Output the [x, y] coordinate of the center of the cell containing the given text.  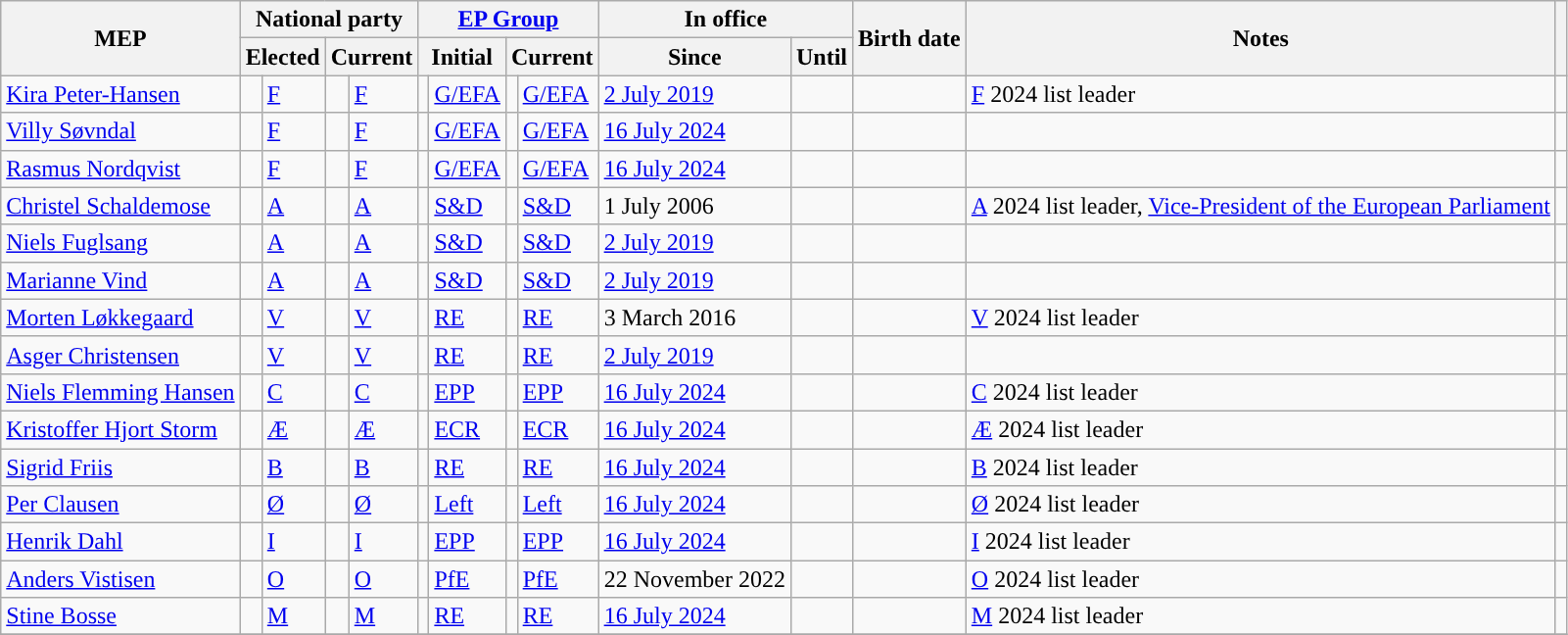
Per Clausen [120, 505]
Kristoffer Hjort Storm [120, 429]
Henrik Dahl [120, 542]
Morten Løkkegaard [120, 317]
O 2024 list leader [1260, 579]
3 March 2016 [694, 317]
Sigrid Friis [120, 467]
Rasmus Nordqvist [120, 169]
MEP [120, 38]
Niels Fuglsang [120, 243]
Marianne Vind [120, 280]
Christel Schaldemose [120, 206]
Anders Vistisen [120, 579]
Elected [282, 57]
22 November 2022 [694, 579]
Kira Peter-Hansen [120, 94]
In office [725, 20]
M 2024 list leader [1260, 616]
Birth date [910, 38]
National party [329, 20]
A 2024 list leader, Vice-President of the European Parliament [1260, 206]
Asger Christensen [120, 355]
Until [821, 57]
Initial [462, 57]
1 July 2006 [694, 206]
Ø 2024 list leader [1260, 505]
Æ 2024 list leader [1260, 429]
Notes [1260, 38]
B 2024 list leader [1260, 467]
C 2024 list leader [1260, 392]
Stine Bosse [120, 616]
EP Group [508, 20]
I 2024 list leader [1260, 542]
Villy Søvndal [120, 131]
F 2024 list leader [1260, 94]
V 2024 list leader [1260, 317]
Since [694, 57]
Niels Flemming Hansen [120, 392]
